Pinpoint the cell where the given text exists, returning its [X, Y] midpoint coordinate. 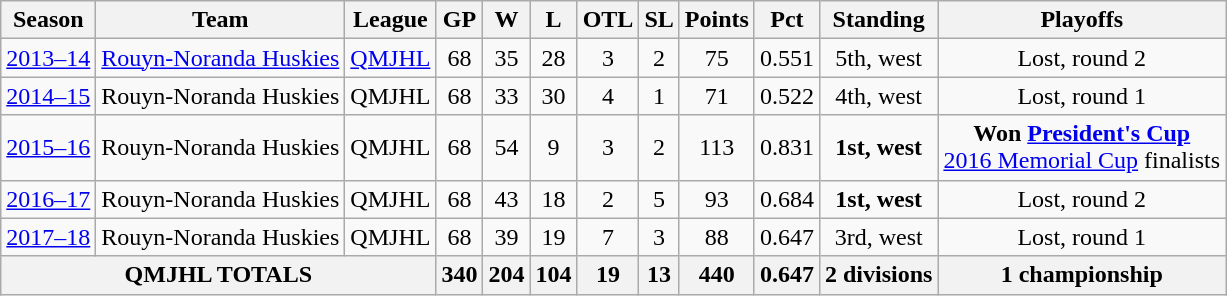
340 [460, 275]
W [506, 20]
113 [716, 148]
SL [659, 20]
Won President's Cup2016 Memorial Cup finalists [1082, 148]
4th, west [878, 96]
0.551 [786, 58]
0.684 [786, 199]
13 [659, 275]
0.831 [786, 148]
2013–14 [48, 58]
28 [554, 58]
33 [506, 96]
2015–16 [48, 148]
30 [554, 96]
GP [460, 20]
3rd, west [878, 237]
QMJHL TOTALS [218, 275]
9 [554, 148]
1 championship [1082, 275]
71 [716, 96]
2016–17 [48, 199]
0.522 [786, 96]
5 [659, 199]
35 [506, 58]
5th, west [878, 58]
75 [716, 58]
440 [716, 275]
Points [716, 20]
4 [608, 96]
2017–18 [48, 237]
2014–15 [48, 96]
Pct [786, 20]
Season [48, 20]
1 [659, 96]
Standing [878, 20]
7 [608, 237]
L [554, 20]
39 [506, 237]
88 [716, 237]
Team [220, 20]
2 divisions [878, 275]
54 [506, 148]
OTL [608, 20]
43 [506, 199]
93 [716, 199]
104 [554, 275]
Playoffs [1082, 20]
18 [554, 199]
204 [506, 275]
League [390, 20]
